From the cell containing the given text, extract its center point as [X, Y] coordinate. 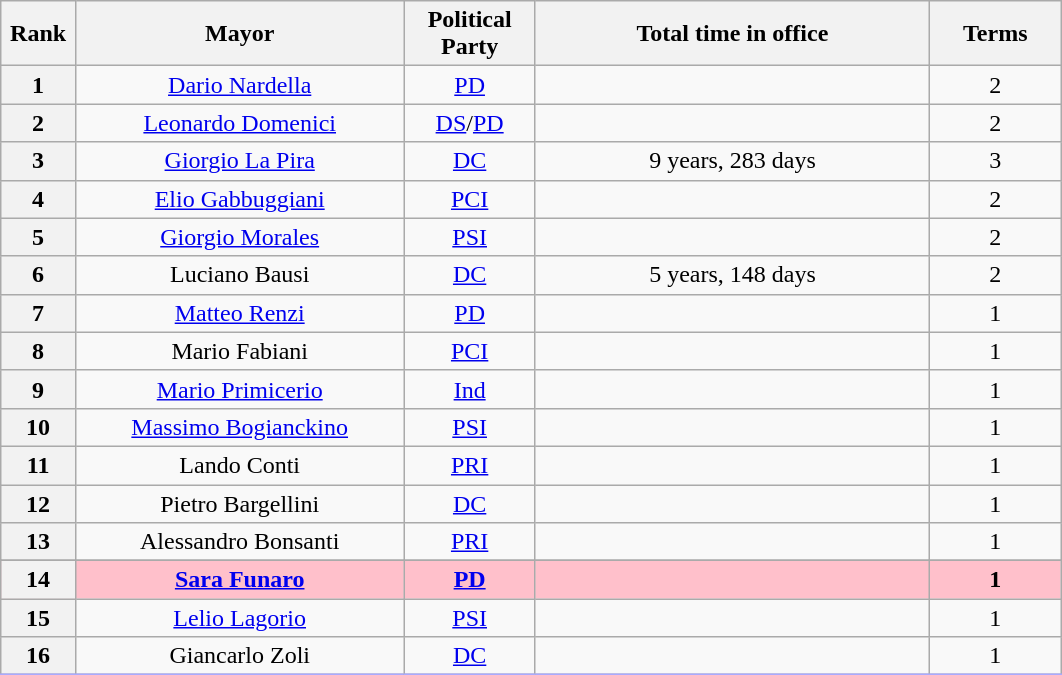
Massimo Bogianckino [239, 427]
5 years, 148 days [732, 275]
Ind [470, 389]
5 [38, 237]
16 [38, 656]
Terms [996, 34]
Sara Funaro [239, 580]
Political Party [470, 34]
6 [38, 275]
Mayor [239, 34]
Giorgio Morales [239, 237]
Lando Conti [239, 465]
9 [38, 389]
Matteo Renzi [239, 313]
Luciano Bausi [239, 275]
Leonardo Domenici [239, 123]
7 [38, 313]
Alessandro Bonsanti [239, 542]
10 [38, 427]
15 [38, 618]
Mario Fabiani [239, 351]
Elio Gabbuggiani [239, 199]
9 years, 283 days [732, 161]
Pietro Bargellini [239, 503]
Giancarlo Zoli [239, 656]
4 [38, 199]
Mario Primicerio [239, 389]
13 [38, 542]
Dario Nardella [239, 85]
11 [38, 465]
Total time in office [732, 34]
Lelio Lagorio [239, 618]
12 [38, 503]
8 [38, 351]
DS/PD [470, 123]
14 [38, 580]
Giorgio La Pira [239, 161]
Rank [38, 34]
